Find where the given text appears and provide that cell's center as (x, y) coordinate. 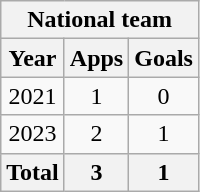
Total (33, 172)
3 (96, 172)
2023 (33, 134)
0 (164, 96)
Year (33, 58)
2 (96, 134)
Goals (164, 58)
2021 (33, 96)
National team (100, 20)
Apps (96, 58)
